Detect which cell encompasses the target text, then output its [x, y] center coordinate. 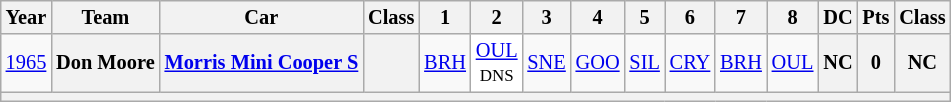
GOO [598, 63]
Morris Mini Cooper S [262, 63]
DC [838, 17]
SIL [644, 63]
6 [690, 17]
7 [741, 17]
Year [26, 17]
CRY [690, 63]
1965 [26, 63]
Pts [876, 17]
3 [546, 17]
2 [497, 17]
Team [105, 17]
SNE [546, 63]
1 [445, 17]
4 [598, 17]
OULDNS [497, 63]
Don Moore [105, 63]
0 [876, 63]
5 [644, 17]
Car [262, 17]
8 [793, 17]
OUL [793, 63]
